Provide the [x, y] coordinate of the cell's center where the given text is located.  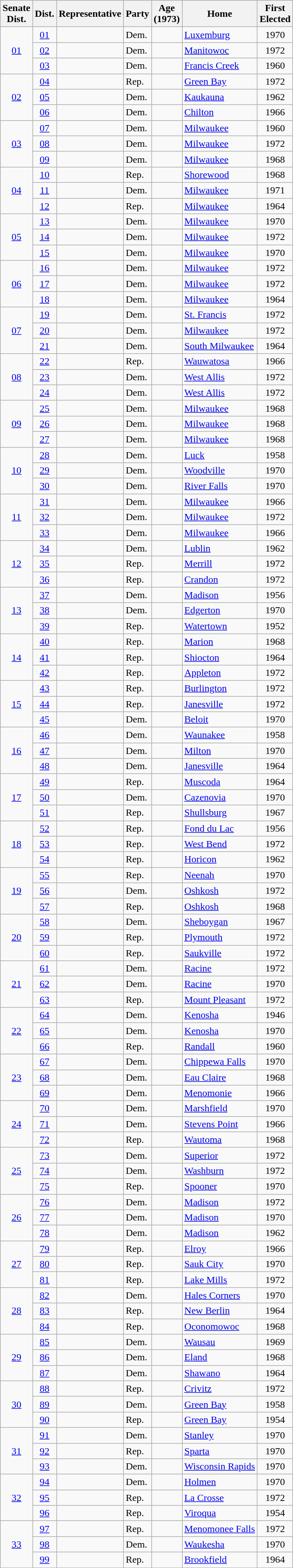
80 [45, 1264]
Superior [220, 1155]
62 [45, 984]
70 [45, 1108]
83 [45, 1311]
Sparta [220, 1451]
65 [45, 1031]
44 [45, 704]
Holmen [220, 1482]
48 [45, 766]
Washburn [220, 1171]
1952 [275, 626]
Waunakee [220, 735]
58 [45, 922]
FirstElected [275, 14]
Woodville [220, 471]
Shorewood [220, 175]
59 [45, 937]
64 [45, 1015]
87 [45, 1373]
43 [45, 688]
81 [45, 1280]
Crandon [220, 579]
35 [45, 564]
Watertown [220, 626]
77 [45, 1218]
84 [45, 1326]
Dist. [45, 14]
79 [45, 1249]
56 [45, 891]
40 [45, 642]
Party [137, 14]
1969 [275, 1342]
54 [45, 859]
57 [45, 906]
Stevens Point [220, 1124]
74 [45, 1171]
Menomonie [220, 1093]
Stanley [220, 1435]
Spooner [220, 1186]
Milton [220, 751]
Wautoma [220, 1140]
Kaukauna [220, 97]
45 [45, 720]
Lake Mills [220, 1280]
Plymouth [220, 937]
55 [45, 875]
Waukesha [220, 1544]
47 [45, 751]
Fond du Lac [220, 828]
89 [45, 1404]
52 [45, 828]
Luck [220, 455]
Chilton [220, 112]
Wisconsin Rapids [220, 1467]
Sauk City [220, 1264]
Saukville [220, 953]
88 [45, 1389]
90 [45, 1420]
Beloit [220, 720]
73 [45, 1155]
Wauwatosa [220, 361]
82 [45, 1295]
51 [45, 813]
36 [45, 579]
71 [45, 1124]
Burlington [220, 688]
La Crosse [220, 1498]
96 [45, 1513]
53 [45, 844]
63 [45, 1000]
68 [45, 1077]
60 [45, 953]
1971 [275, 190]
Manitowoc [220, 50]
Muscoda [220, 782]
Sheboygan [220, 922]
Hales Corners [220, 1295]
St. Francis [220, 315]
91 [45, 1435]
Francis Creek [220, 66]
85 [45, 1342]
Shawano [220, 1373]
Menomonee Falls [220, 1529]
Mount Pleasant [220, 1000]
Lublin [220, 548]
Eau Claire [220, 1077]
49 [45, 782]
95 [45, 1498]
Shullsburg [220, 813]
River Falls [220, 486]
92 [45, 1451]
61 [45, 969]
94 [45, 1482]
76 [45, 1202]
Chippewa Falls [220, 1062]
72 [45, 1140]
South Milwaukee [220, 346]
78 [45, 1233]
Cazenovia [220, 797]
Age(1973) [167, 14]
Oconomowoc [220, 1326]
Home [220, 14]
39 [45, 626]
93 [45, 1467]
Appleton [220, 673]
69 [45, 1093]
67 [45, 1062]
98 [45, 1544]
37 [45, 595]
41 [45, 657]
Eland [220, 1357]
SenateDist. [16, 14]
99 [45, 1560]
86 [45, 1357]
West Bend [220, 844]
Wausau [220, 1342]
Randall [220, 1046]
Crivitz [220, 1389]
75 [45, 1186]
Merrill [220, 564]
Marshfield [220, 1108]
Representative [90, 14]
Luxemburg [220, 35]
46 [45, 735]
Brookfield [220, 1560]
50 [45, 797]
Shiocton [220, 657]
1946 [275, 1015]
Edgerton [220, 610]
Neenah [220, 875]
66 [45, 1046]
42 [45, 673]
Marion [220, 642]
Elroy [220, 1249]
Horicon [220, 859]
38 [45, 610]
34 [45, 548]
97 [45, 1529]
Viroqua [220, 1513]
New Berlin [220, 1311]
